Return [X, Y] of the center of cell containing provided text 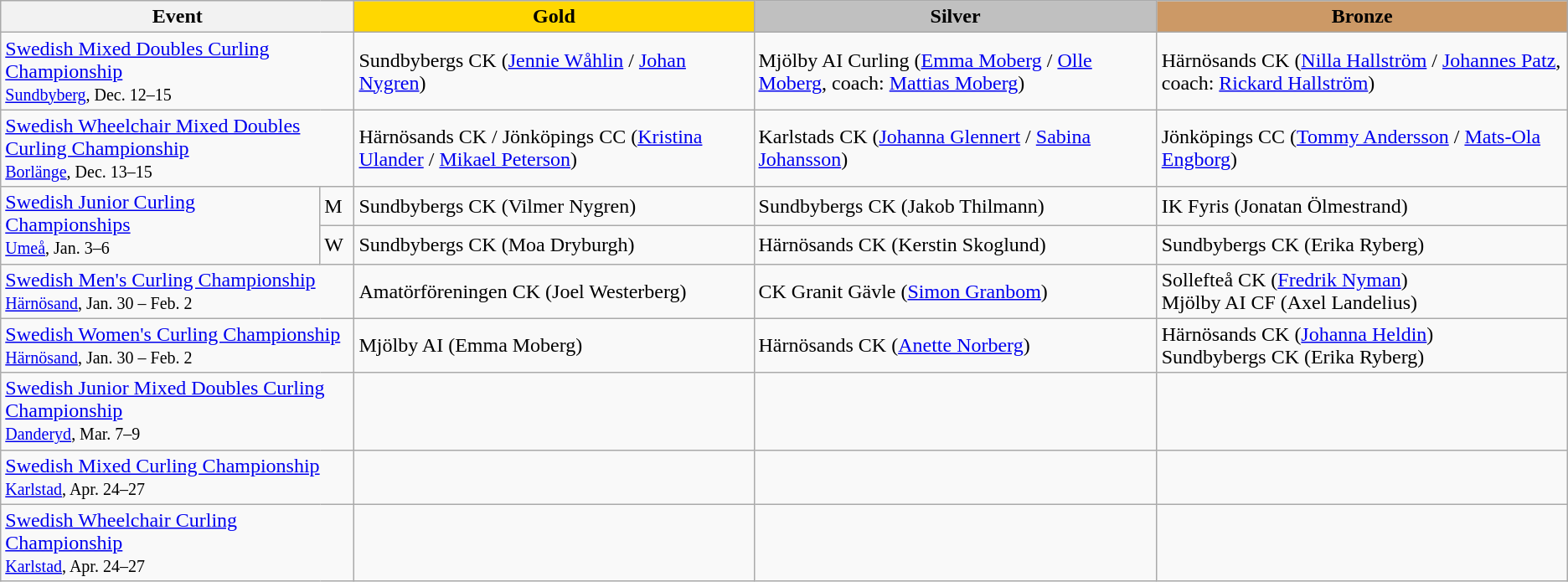
Amatörföreningen CK (Joel Westerberg) [554, 291]
Sundbybergs CK (Jakob Thilmann) [955, 206]
Sundbybergs CK (Moa Dryburgh) [554, 245]
Swedish Women's Curling Championship Härnösand, Jan. 30 – Feb. 2 [178, 345]
Swedish Junior Mixed Doubles Curling Championship Danderyd, Mar. 7–9 [178, 411]
Härnösands CK (Kerstin Skoglund) [955, 245]
Swedish Men's Curling Championship Härnösand, Jan. 30 – Feb. 2 [178, 291]
Event [178, 17]
Bronze [1362, 17]
Sundbybergs CK (Erika Ryberg) [1362, 245]
IK Fyris (Jonatan Ölmestrand) [1362, 206]
Swedish Wheelchair Mixed Doubles Curling Championship Borlänge, Dec. 13–15 [178, 148]
Härnösands CK (Nilla Hallström / Johannes Patz, coach: Rickard Hallström) [1362, 71]
Swedish Mixed Doubles Curling Championship Sundbyberg, Dec. 12–15 [178, 71]
M [337, 206]
Härnösands CK / Jönköpings CC (Kristina Ulander / Mikael Peterson) [554, 148]
Gold [554, 17]
Härnösands CK (Anette Norberg) [955, 345]
Härnösands CK (Johanna Heldin) Sundbybergs CK (Erika Ryberg) [1362, 345]
Swedish Junior Curling Championships Umeå, Jan. 3–6 [161, 225]
Mjölby AI (Emma Moberg) [554, 345]
Sollefteå CK (Fredrik Nyman) Mjölby AI CF (Axel Landelius) [1362, 291]
Mjölby AI Curling (Emma Moberg / Olle Moberg, coach: Mattias Moberg) [955, 71]
Sundbybergs CK (Vilmer Nygren) [554, 206]
Silver [955, 17]
Jönköpings CC (Tommy Andersson / Mats-Ola Engborg) [1362, 148]
Swedish Wheelchair Curling Championship Karlstad, Apr. 24–27 [178, 543]
Sundbybergs CK (Jennie Wåhlin / Johan Nygren) [554, 71]
Swedish Mixed Curling Championship Karlstad, Apr. 24–27 [178, 477]
CK Granit Gävle (Simon Granbom) [955, 291]
W [337, 245]
Karlstads CK (Johanna Glennert / Sabina Johansson) [955, 148]
